Locate the cell with the specified text and output its (x, y) center coordinate. 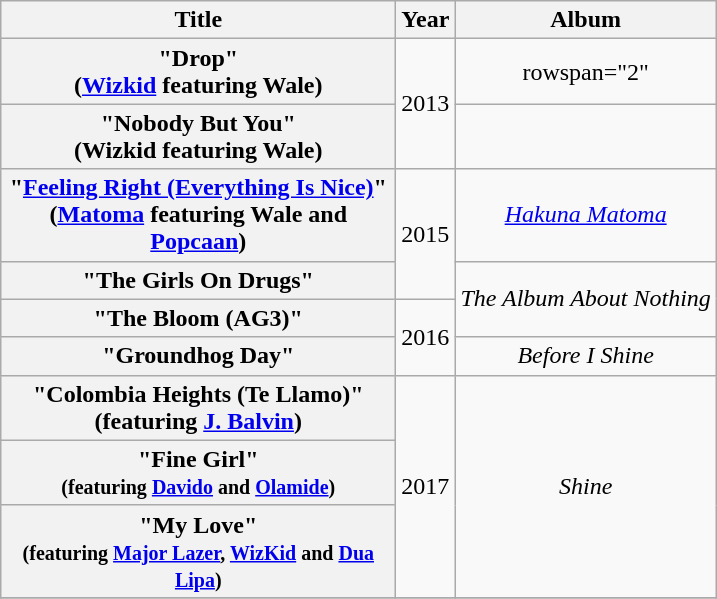
Before I Shine (586, 356)
"Groundhog Day" (198, 356)
2015 (426, 234)
"Colombia Heights (Te Llamo)"(featuring J. Balvin) (198, 408)
Year (426, 20)
rowspan="2" (586, 72)
The Album About Nothing (586, 299)
"Nobody But You"(Wizkid featuring Wale) (198, 136)
2017 (426, 486)
"Drop"(Wizkid featuring Wale) (198, 72)
2016 (426, 337)
"My Love"(featuring Major Lazer, WizKid and Dua Lipa) (198, 551)
Title (198, 20)
2013 (426, 104)
"The Bloom (AG3)" (198, 318)
"Feeling Right (Everything Is Nice)"(Matoma featuring Wale and Popcaan) (198, 215)
Album (586, 20)
"The Girls On Drugs" (198, 280)
Shine (586, 486)
Hakuna Matoma (586, 215)
"Fine Girl"(featuring Davido and Olamide) (198, 472)
